From the cell containing the given text, extract its center point as (X, Y) coordinate. 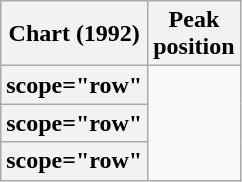
Chart (1992) (74, 34)
Peakposition (194, 34)
